Scan for the cell matching the given text and deliver its [X, Y] coordinate at center. 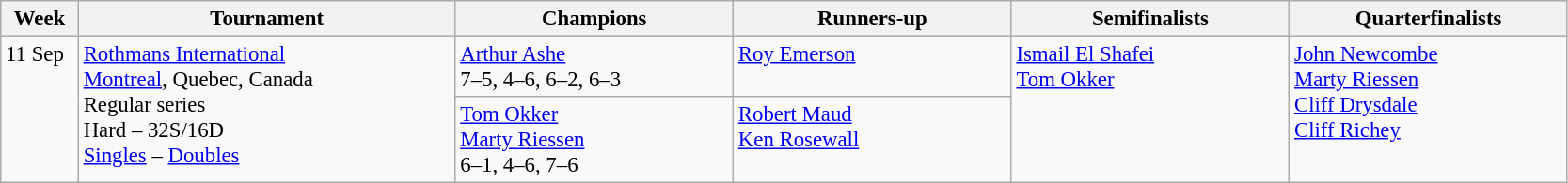
Rothmans International Montreal, Quebec, CanadaRegular seriesHard – 32S/16DSingles – Doubles [267, 110]
Robert Maud Ken Rosewall [873, 140]
11 Sep [40, 110]
Tom Okker Marty Riessen6–1, 4–6, 7–6 [594, 140]
Quarterfinalists [1429, 19]
John Newcombe Marty Riessen Cliff Drysdale Cliff Richey [1429, 110]
Roy Emerson [873, 68]
Tournament [267, 19]
Ismail El Shafei Tom Okker [1150, 110]
Runners-up [873, 19]
Week [40, 19]
Champions [594, 19]
Semifinalists [1150, 19]
Arthur Ashe7–5, 4–6, 6–2, 6–3 [594, 68]
